Scan for the cell matching the given text and deliver its [x, y] coordinate at center. 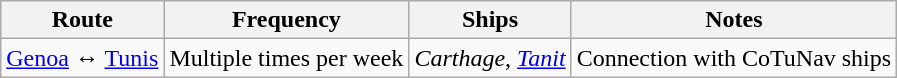
Genoa ↔ Tunis [82, 58]
Carthage, Tanit [490, 58]
Route [82, 20]
Multiple times per week [286, 58]
Frequency [286, 20]
Ships [490, 20]
Connection with CoTuNav ships [734, 58]
Notes [734, 20]
